Identify which cell holds the provided text, then report its [x, y] central coordinate. 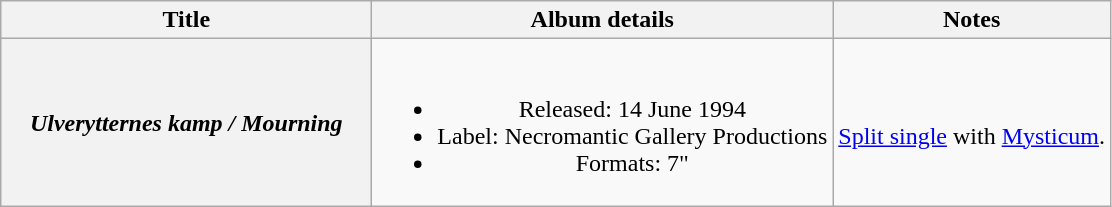
Title [186, 20]
Released: 14 June 1994Label: Necromantic Gallery ProductionsFormats: 7" [602, 122]
Ulverytternes kamp / Mourning [186, 122]
Notes [972, 20]
Album details [602, 20]
Split single with Mysticum. [972, 122]
